From the cell containing the given text, extract its center point as (x, y) coordinate. 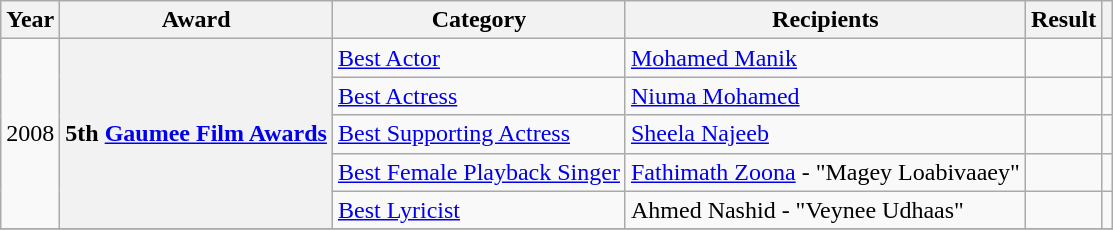
Fathimath Zoona - "Magey Loabivaaey" (825, 172)
Award (196, 20)
Niuma Mohamed (825, 96)
Year (30, 20)
Category (478, 20)
Best Female Playback Singer (478, 172)
Best Lyricist (478, 210)
Best Supporting Actress (478, 134)
Best Actress (478, 96)
Recipients (825, 20)
Mohamed Manik (825, 58)
Sheela Najeeb (825, 134)
Result (1063, 20)
Ahmed Nashid - "Veynee Udhaas" (825, 210)
5th Gaumee Film Awards (196, 134)
2008 (30, 134)
Best Actor (478, 58)
